Capture the cell that displays the provided text and extract its [x, y] central coordinate. 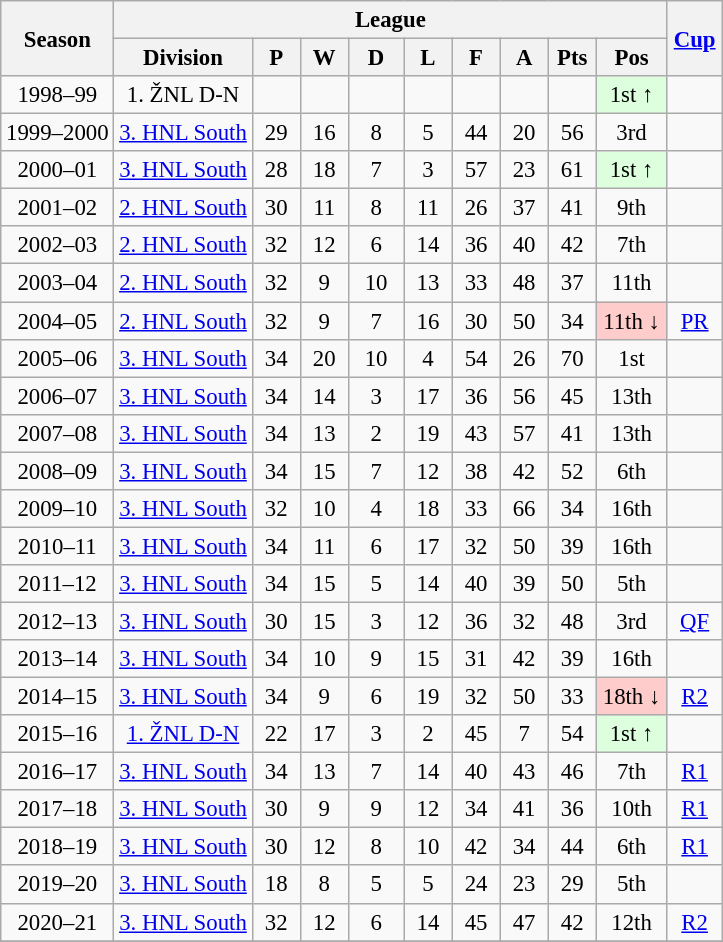
66 [524, 509]
D [376, 58]
2007–08 [58, 433]
PR [695, 321]
2013–14 [58, 659]
18th ↓ [632, 697]
League [390, 20]
46 [572, 772]
2016–17 [58, 772]
Division [183, 58]
Cup [695, 38]
1999–2000 [58, 133]
2002–03 [58, 245]
31 [476, 659]
1998–99 [58, 95]
9th [632, 208]
2015–16 [58, 734]
2018–19 [58, 847]
2017–18 [58, 809]
2009–10 [58, 509]
28 [276, 170]
Pts [572, 58]
22 [276, 734]
QF [695, 621]
2003–04 [58, 283]
2001–02 [58, 208]
2019–20 [58, 885]
2005–06 [58, 358]
2000–01 [58, 170]
2012–13 [58, 621]
2008–09 [58, 471]
L [428, 58]
A [524, 58]
52 [572, 471]
38 [476, 471]
P [276, 58]
2006–07 [58, 396]
10th [632, 809]
2020–21 [58, 922]
Season [58, 38]
47 [524, 922]
24 [476, 885]
2011–12 [58, 584]
1st [632, 358]
Pos [632, 58]
12th [632, 922]
2014–15 [58, 697]
F [476, 58]
11th [632, 283]
70 [572, 358]
2010–11 [58, 546]
11th ↓ [632, 321]
2004–05 [58, 321]
W [324, 58]
61 [572, 170]
